Pinpoint the cell where the given text exists, returning its (x, y) midpoint coordinate. 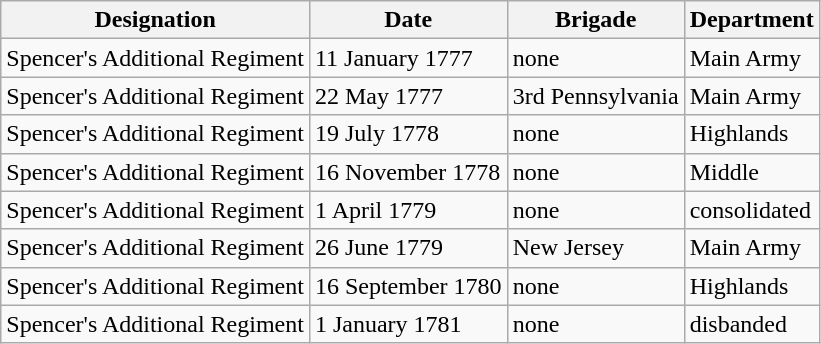
disbanded (752, 324)
Middle (752, 172)
26 June 1779 (408, 248)
New Jersey (596, 248)
19 July 1778 (408, 134)
16 September 1780 (408, 286)
Date (408, 20)
Designation (156, 20)
22 May 1777 (408, 96)
Department (752, 20)
consolidated (752, 210)
3rd Pennsylvania (596, 96)
1 January 1781 (408, 324)
Brigade (596, 20)
1 April 1779 (408, 210)
11 January 1777 (408, 58)
16 November 1778 (408, 172)
